Extract the (X, Y) coordinate from the center of the cell holding the provided text.  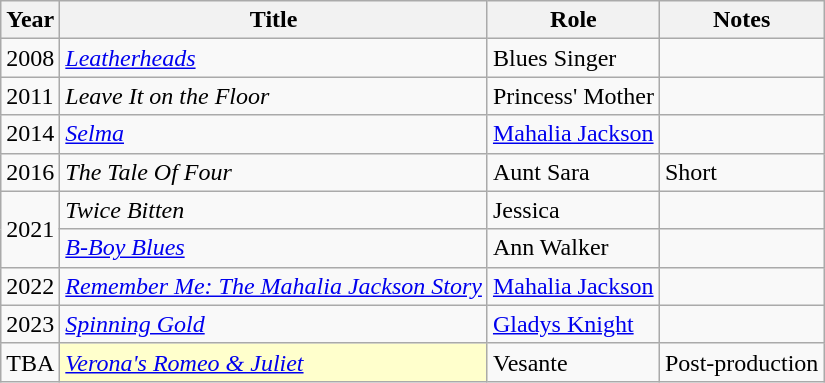
Post-production (741, 362)
Year (30, 20)
Title (274, 20)
2023 (30, 324)
Notes (741, 20)
Leave It on the Floor (274, 96)
Short (741, 172)
Blues Singer (573, 58)
2022 (30, 286)
Aunt Sara (573, 172)
Role (573, 20)
2008 (30, 58)
Leatherheads (274, 58)
Selma (274, 134)
TBA (30, 362)
2011 (30, 96)
2014 (30, 134)
Spinning Gold (274, 324)
Verona's Romeo & Juliet (274, 362)
Vesante (573, 362)
B-Boy Blues (274, 248)
The Tale Of Four (274, 172)
Remember Me: The Mahalia Jackson Story (274, 286)
2021 (30, 229)
Jessica (573, 210)
Princess' Mother (573, 96)
Ann Walker (573, 248)
Gladys Knight (573, 324)
Twice Bitten (274, 210)
2016 (30, 172)
